For the text-containing cell, return its midpoint in [X, Y] coordinate format. 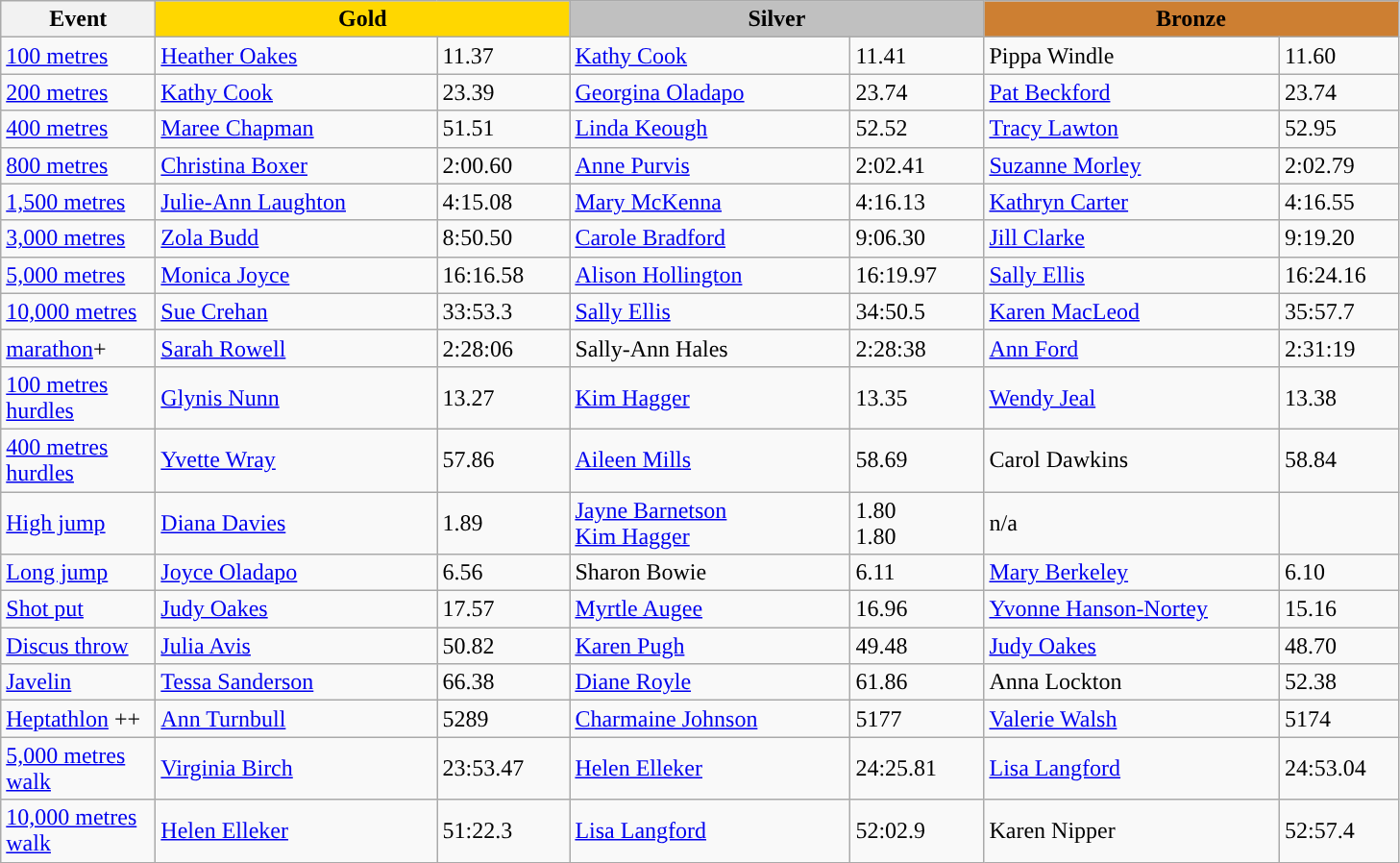
Pat Beckford [1132, 92]
n/a [1132, 523]
2:02.79 [1339, 165]
Mary Berkeley [1132, 573]
52:02.9 [917, 830]
Yvette Wray [296, 459]
23.39 [504, 92]
16:16.58 [504, 275]
33:53.3 [504, 311]
Sarah Rowell [296, 348]
52.38 [1339, 682]
Yvonne Hanson-Nortey [1132, 609]
34:50.5 [917, 311]
400 metres hurdles [79, 459]
Discus throw [79, 646]
13.38 [1339, 398]
Kathryn Carter [1132, 202]
Aileen Mills [710, 459]
16:19.97 [917, 275]
Valerie Walsh [1132, 719]
16:24.16 [1339, 275]
11.37 [504, 56]
Bronze [1191, 19]
15.16 [1339, 609]
52:57.4 [1339, 830]
51.51 [504, 129]
4:16.13 [917, 202]
Karen Pugh [710, 646]
3,000 metres [79, 238]
58.69 [917, 459]
Tessa Sanderson [296, 682]
Diana Davies [296, 523]
58.84 [1339, 459]
Jayne Barnetson Kim Hagger [710, 523]
Anne Purvis [710, 165]
Julia Avis [296, 646]
10,000 metres [79, 311]
1.89 [504, 523]
Wendy Jeal [1132, 398]
52.52 [917, 129]
2:28:38 [917, 348]
5174 [1339, 719]
10,000 metres walk [79, 830]
Kim Hagger [710, 398]
Anna Lockton [1132, 682]
800 metres [79, 165]
1,500 metres [79, 202]
Long jump [79, 573]
5177 [917, 719]
4:15.08 [504, 202]
9:06.30 [917, 238]
200 metres [79, 92]
6.11 [917, 573]
Zola Budd [296, 238]
Pippa Windle [1132, 56]
1.801.80 [917, 523]
13.35 [917, 398]
24:53.04 [1339, 769]
Sally-Ann Hales [710, 348]
11.60 [1339, 56]
Ann Ford [1132, 348]
Christina Boxer [296, 165]
2:28:06 [504, 348]
Mary McKenna [710, 202]
51:22.3 [504, 830]
100 metres [79, 56]
6.56 [504, 573]
Georgina Oladapo [710, 92]
Heather Oakes [296, 56]
5,000 metres [79, 275]
5289 [504, 719]
Virginia Birch [296, 769]
8:50.50 [504, 238]
16.96 [917, 609]
17.57 [504, 609]
Karen MacLeod [1132, 311]
23:53.47 [504, 769]
49.48 [917, 646]
Silver [776, 19]
24:25.81 [917, 769]
marathon+ [79, 348]
Sharon Bowie [710, 573]
Maree Chapman [296, 129]
Charmaine Johnson [710, 719]
35:57.7 [1339, 311]
Jill Clarke [1132, 238]
50.82 [504, 646]
Joyce Oladapo [296, 573]
Shot put [79, 609]
High jump [79, 523]
61.86 [917, 682]
2:02.41 [917, 165]
Tracy Lawton [1132, 129]
13.27 [504, 398]
66.38 [504, 682]
Julie-Ann Laughton [296, 202]
400 metres [79, 129]
Carol Dawkins [1132, 459]
2:31:19 [1339, 348]
11.41 [917, 56]
Monica Joyce [296, 275]
Glynis Nunn [296, 398]
Sue Crehan [296, 311]
4:16.55 [1339, 202]
Ann Turnbull [296, 719]
Diane Royle [710, 682]
Linda Keough [710, 129]
Myrtle Augee [710, 609]
Suzanne Morley [1132, 165]
57.86 [504, 459]
100 metres hurdles [79, 398]
52.95 [1339, 129]
48.70 [1339, 646]
6.10 [1339, 573]
5,000 metres walk [79, 769]
Alison Hollington [710, 275]
Event [79, 19]
Gold [363, 19]
2:00.60 [504, 165]
Carole Bradford [710, 238]
Heptathlon ++ [79, 719]
Karen Nipper [1132, 830]
Javelin [79, 682]
9:19.20 [1339, 238]
